Return [x, y] of the center of cell containing provided text 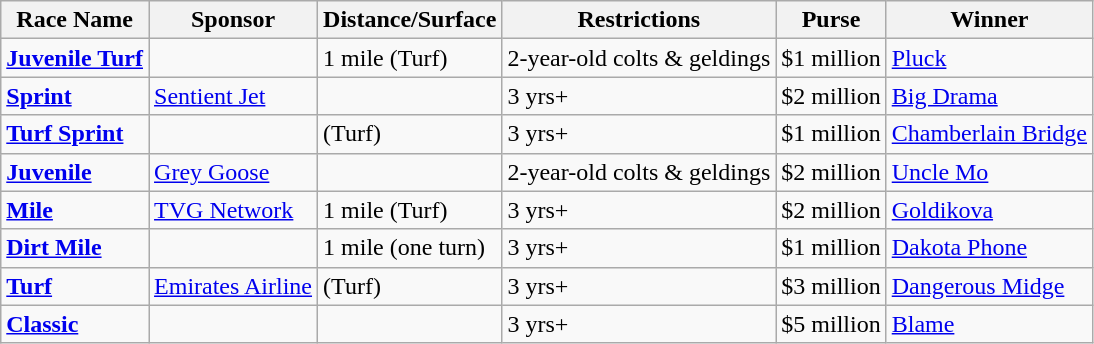
Mile [75, 210]
Sponsor [234, 20]
Turf [75, 286]
Winner [989, 20]
Sprint [75, 96]
Dangerous Midge [989, 286]
Restrictions [639, 20]
$3 million [831, 286]
Dakota Phone [989, 248]
Juvenile [75, 172]
Emirates Airline [234, 286]
Turf Sprint [75, 134]
Big Drama [989, 96]
Classic [75, 324]
Distance/Surface [410, 20]
Chamberlain Bridge [989, 134]
Pluck [989, 58]
Juvenile Turf [75, 58]
$5 million [831, 324]
Blame [989, 324]
Sentient Jet [234, 96]
Race Name [75, 20]
Dirt Mile [75, 248]
Uncle Mo [989, 172]
Goldikova [989, 210]
1 mile (one turn) [410, 248]
TVG Network [234, 210]
Grey Goose [234, 172]
Purse [831, 20]
